Capture the cell that displays the provided text and extract its [X, Y] central coordinate. 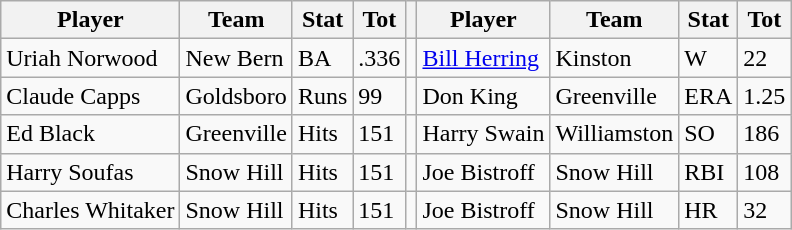
1.25 [764, 96]
186 [764, 134]
New Bern [236, 58]
Charles Whitaker [90, 210]
SO [708, 134]
22 [764, 58]
99 [380, 96]
Runs [322, 96]
Kinston [614, 58]
Goldsboro [236, 96]
BA [322, 58]
Ed Black [90, 134]
RBI [708, 172]
Williamston [614, 134]
Claude Capps [90, 96]
32 [764, 210]
W [708, 58]
.336 [380, 58]
ERA [708, 96]
HR [708, 210]
108 [764, 172]
Bill Herring [484, 58]
Harry Soufas [90, 172]
Harry Swain [484, 134]
Uriah Norwood [90, 58]
Don King [484, 96]
